For the text-containing cell, return its midpoint in [x, y] coordinate format. 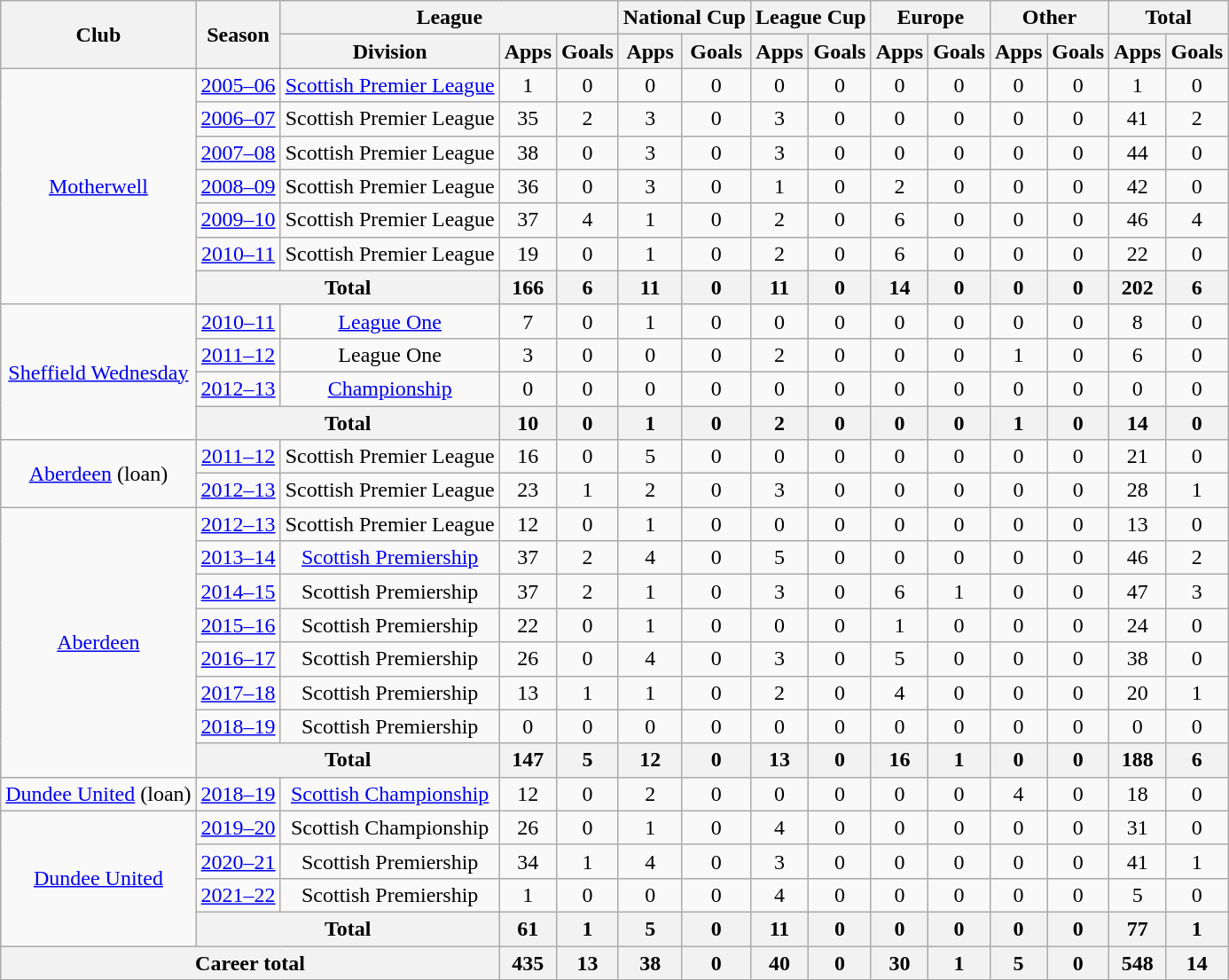
18 [1138, 794]
2007–08 [238, 153]
166 [528, 287]
77 [1138, 929]
36 [528, 186]
47 [1138, 592]
Sheffield Wednesday [98, 372]
Europe [930, 18]
19 [528, 254]
Motherwell [98, 186]
Other [1049, 18]
61 [528, 929]
2009–10 [238, 220]
28 [1138, 490]
2017–18 [238, 693]
Dundee United (loan) [98, 794]
435 [528, 962]
34 [528, 861]
Career total [250, 962]
20 [1138, 693]
2020–21 [238, 861]
Season [238, 35]
30 [899, 962]
Division [390, 51]
10 [528, 423]
2013–14 [238, 558]
8 [1138, 321]
42 [1138, 186]
202 [1138, 287]
548 [1138, 962]
31 [1138, 827]
24 [1138, 625]
44 [1138, 153]
21 [1138, 457]
2021–22 [238, 895]
Championship [390, 388]
National Cup [685, 18]
2014–15 [238, 592]
35 [528, 119]
7 [528, 321]
League [449, 18]
23 [528, 490]
League Cup [810, 18]
2016–17 [238, 659]
147 [528, 760]
2015–16 [238, 625]
2005–06 [238, 85]
Club [98, 35]
2008–09 [238, 186]
Dundee United [98, 878]
Aberdeen [98, 642]
2006–07 [238, 119]
2019–20 [238, 827]
40 [779, 962]
188 [1138, 760]
Aberdeen (loan) [98, 474]
